Return (x, y) of the center of cell containing provided text 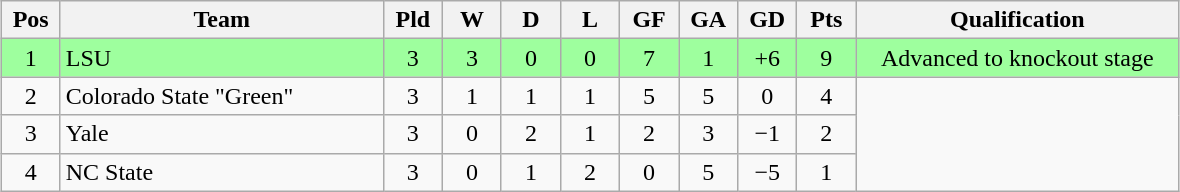
NC State (222, 172)
9 (826, 58)
GA (708, 20)
Colorado State "Green" (222, 96)
Qualification (1018, 20)
Pos (30, 20)
Team (222, 20)
GD (768, 20)
GF (650, 20)
D (530, 20)
−5 (768, 172)
−1 (768, 134)
Pts (826, 20)
Advanced to knockout stage (1018, 58)
+6 (768, 58)
W (472, 20)
Pld (412, 20)
Yale (222, 134)
LSU (222, 58)
7 (650, 58)
L (590, 20)
